Pinpoint the cell where the given text exists, returning its (X, Y) midpoint coordinate. 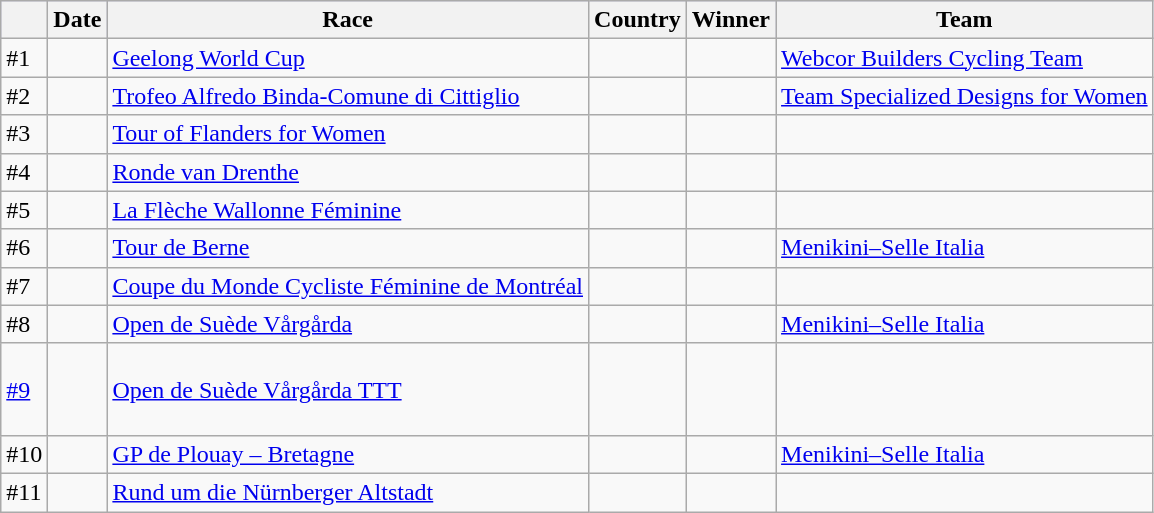
Ronde van Drenthe (348, 172)
#8 (24, 324)
#11 (24, 492)
Date (78, 20)
Trofeo Alfredo Binda-Comune di Cittiglio (348, 96)
#10 (24, 454)
Tour de Berne (348, 248)
Open de Suède Vårgårda (348, 324)
#1 (24, 58)
Country (638, 20)
Webcor Builders Cycling Team (965, 58)
#5 (24, 210)
#4 (24, 172)
Geelong World Cup (348, 58)
#9 (24, 389)
#6 (24, 248)
Team (965, 20)
Rund um die Nürnberger Altstadt (348, 492)
Tour of Flanders for Women (348, 134)
#2 (24, 96)
Open de Suède Vårgårda TTT (348, 389)
#7 (24, 286)
La Flèche Wallonne Féminine (348, 210)
Winner (730, 20)
#3 (24, 134)
Race (348, 20)
Coupe du Monde Cycliste Féminine de Montréal (348, 286)
GP de Plouay – Bretagne (348, 454)
Team Specialized Designs for Women (965, 96)
